Locate the cell with the specified text and output its [x, y] center coordinate. 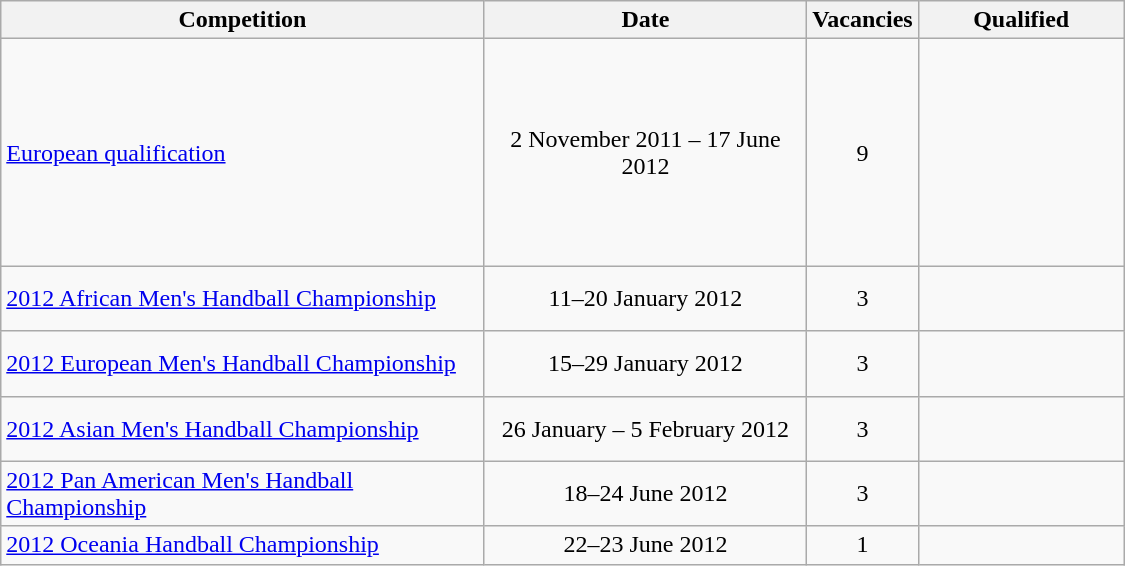
Date [645, 20]
European qualification [242, 152]
Qualified [1021, 20]
2012 African Men's Handball Championship [242, 298]
11–20 January 2012 [645, 298]
2 November 2011 – 17 June 2012 [645, 152]
9 [863, 152]
26 January – 5 February 2012 [645, 428]
Competition [242, 20]
1 [863, 545]
Vacancies [863, 20]
2012 European Men's Handball Championship [242, 364]
15–29 January 2012 [645, 364]
2012 Pan American Men's Handball Championship [242, 494]
2012 Oceania Handball Championship [242, 545]
18–24 June 2012 [645, 494]
2012 Asian Men's Handball Championship [242, 428]
22–23 June 2012 [645, 545]
